Capture the cell that displays the provided text and extract its [X, Y] central coordinate. 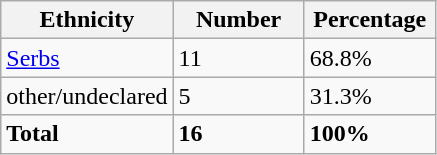
11 [238, 58]
16 [238, 134]
Number [238, 20]
31.3% [370, 96]
Percentage [370, 20]
100% [370, 134]
Serbs [87, 58]
Total [87, 134]
5 [238, 96]
Ethnicity [87, 20]
68.8% [370, 58]
other/undeclared [87, 96]
